Locate the cell with the specified text and output its [X, Y] center coordinate. 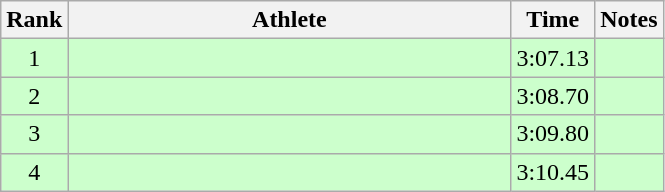
Rank [34, 20]
3:08.70 [553, 96]
4 [34, 172]
3:07.13 [553, 58]
3:10.45 [553, 172]
Time [553, 20]
2 [34, 96]
3:09.80 [553, 134]
Athlete [290, 20]
3 [34, 134]
1 [34, 58]
Notes [629, 20]
